Pinpoint the cell where the given text exists, returning its [x, y] midpoint coordinate. 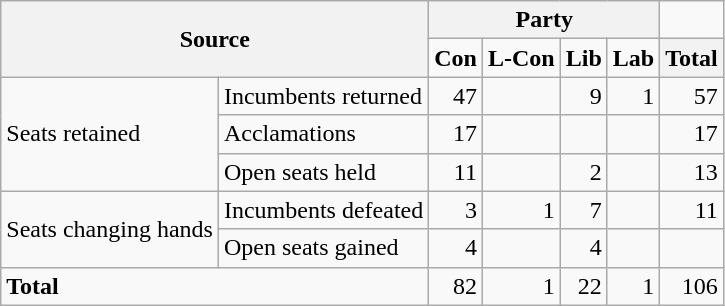
Seats changing hands [110, 229]
13 [692, 172]
Incumbents returned [323, 96]
47 [456, 96]
Lib [584, 58]
57 [692, 96]
106 [692, 286]
Source [215, 39]
3 [456, 210]
82 [456, 286]
22 [584, 286]
Seats retained [110, 134]
Party [544, 20]
Con [456, 58]
Incumbents defeated [323, 210]
Open seats held [323, 172]
2 [584, 172]
Open seats gained [323, 248]
L-Con [521, 58]
9 [584, 96]
Acclamations [323, 134]
7 [584, 210]
Lab [633, 58]
